Identify which cell holds the provided text, then report its [x, y] central coordinate. 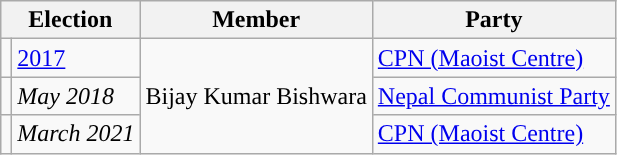
May 2018 [76, 96]
March 2021 [76, 134]
Election [70, 20]
Bijay Kumar Bishwara [256, 96]
Member [256, 20]
Party [494, 20]
2017 [76, 58]
Nepal Communist Party [494, 96]
